Locate the cell with the specified text and output its (x, y) center coordinate. 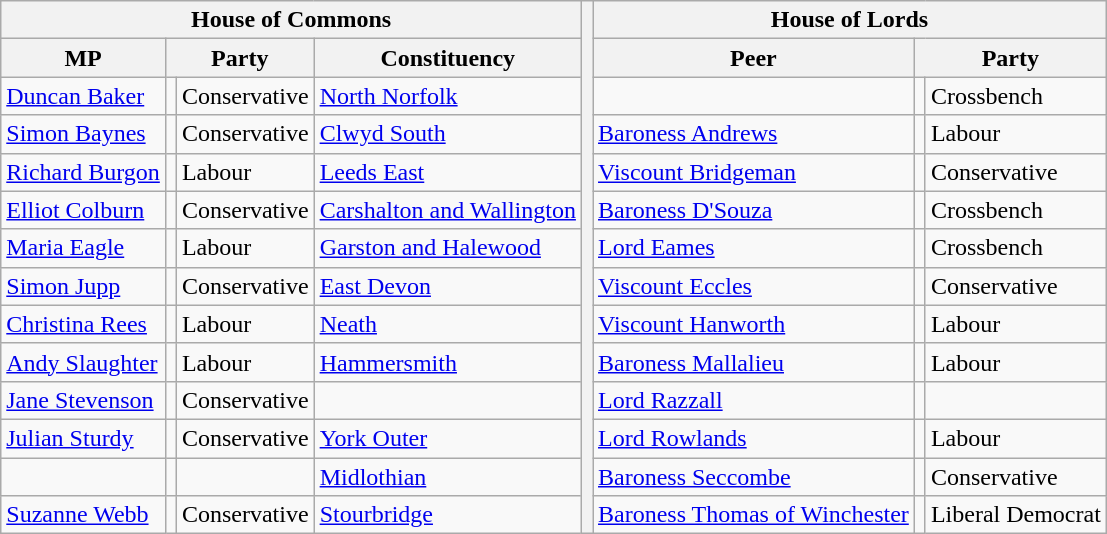
Midlothian (448, 477)
Carshalton and Wallington (448, 210)
Simon Baynes (84, 134)
Hammersmith (448, 362)
York Outer (448, 438)
Viscount Hanworth (753, 324)
Viscount Bridgeman (753, 172)
Viscount Eccles (753, 286)
Lord Razzall (753, 400)
Garston and Halewood (448, 248)
Constituency (448, 58)
Neath (448, 324)
Suzanne Webb (84, 515)
East Devon (448, 286)
Clwyd South (448, 134)
Duncan Baker (84, 96)
Richard Burgon (84, 172)
Maria Eagle (84, 248)
Stourbridge (448, 515)
Julian Sturdy (84, 438)
Liberal Democrat (1016, 515)
Baroness Mallalieu (753, 362)
Lord Eames (753, 248)
Peer (753, 58)
House of Commons (292, 20)
Baroness D'Souza (753, 210)
Baroness Thomas of Winchester (753, 515)
Andy Slaughter (84, 362)
Simon Jupp (84, 286)
Baroness Andrews (753, 134)
North Norfolk (448, 96)
Lord Rowlands (753, 438)
House of Lords (849, 20)
Jane Stevenson (84, 400)
Baroness Seccombe (753, 477)
MP (84, 58)
Leeds East (448, 172)
Elliot Colburn (84, 210)
Christina Rees (84, 324)
